Find where the given text appears and provide that cell's center as (X, Y) coordinate. 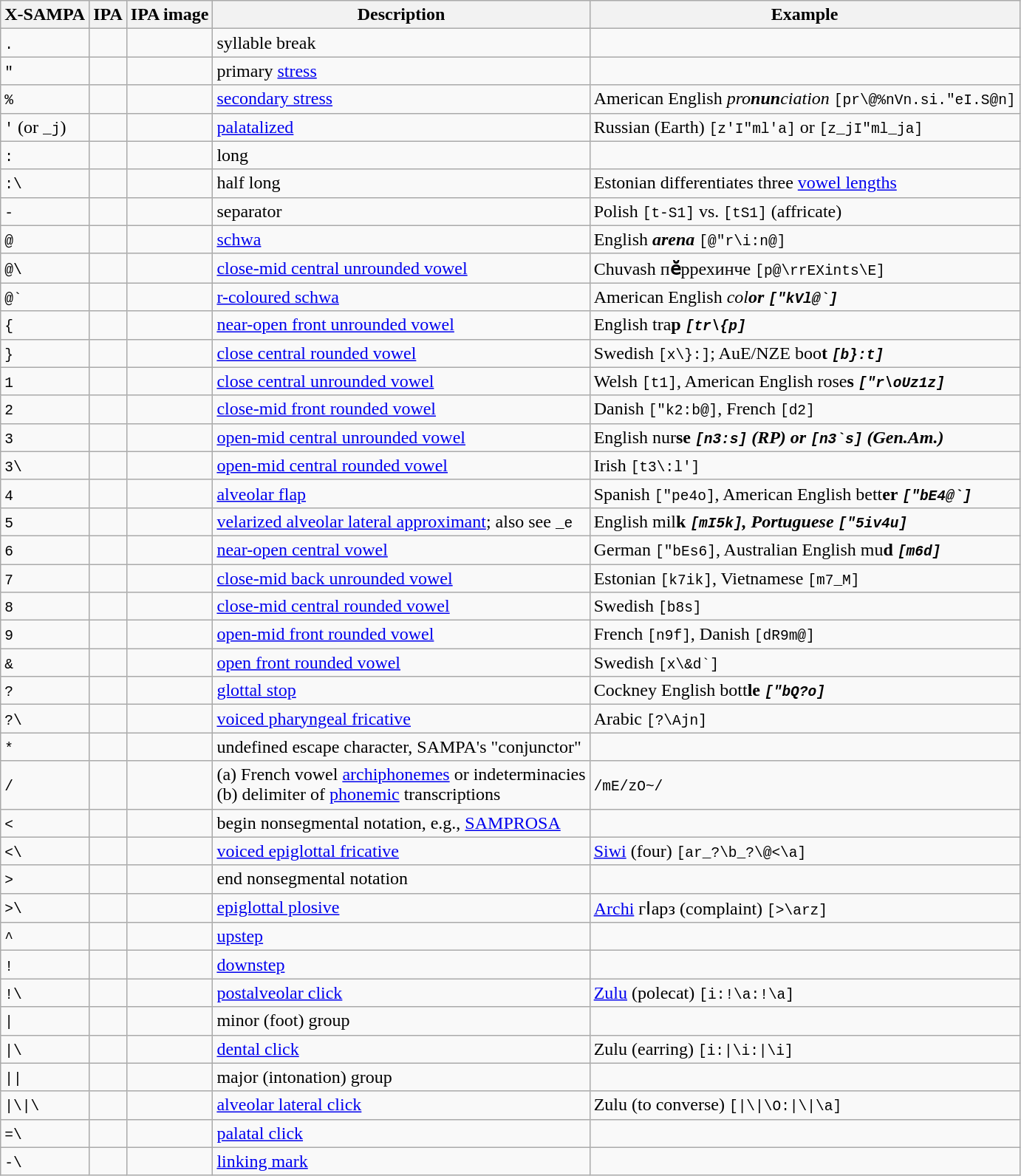
7 (45, 578)
English arena [@"r\i:n@] (805, 239)
near-open front unrounded vowel (401, 325)
close-mid central rounded vowel (401, 606)
1 (45, 381)
open-mid central rounded vowel (401, 465)
=\ (45, 1133)
separator (401, 211)
English milk [mI5k], Portuguese ["5iv4u] (805, 522)
Swedish [x\}:]; AuE/NZE boot [b}:t] (805, 353)
English nurse [n3:s] (RP) or [n3`s] (Gen.Am.) (805, 437)
Russian (Earth) [z'I"ml'a] or [z_jI"ml_ja] (805, 127)
Spanish ["pe4o], American English better ["bE4@`] (805, 493)
!\ (45, 993)
begin nonsegmental notation, e.g., SAMPROSA (401, 823)
epiglottal plosive (401, 908)
} (45, 353)
American English color ["kVl@`] (805, 297)
? (45, 691)
Danish ["k2:b@], French [d2] (805, 409)
Description (401, 15)
Welsh [t1], American English roses ["r\oUz1z] (805, 381)
Zulu (earring) [i:|\i:|\i] (805, 1049)
^ (45, 937)
IPA image (170, 15)
Polish [t-S1] vs. [tS1] (affricate) (805, 211)
|| (45, 1077)
! (45, 965)
| (45, 1021)
9 (45, 635)
< (45, 823)
3 (45, 437)
4 (45, 493)
syllable break (401, 43)
voiced epiglottal fricative (401, 851)
" (45, 71)
alveolar flap (401, 493)
half long (401, 183)
3\ (45, 465)
@ (45, 239)
{ (45, 325)
:\ (45, 183)
Estonian differentiates three vowel lengths (805, 183)
Zulu (polecat) [i:!\a:!\a] (805, 993)
IPA (108, 15)
8 (45, 606)
close central rounded vowel (401, 353)
: (45, 155)
long (401, 155)
(a) French vowel archiphonemes or indeterminacies(b) delimiter of phonemic transcriptions (401, 784)
?\ (45, 719)
close-mid front rounded vowel (401, 409)
major (intonation) group (401, 1077)
5 (45, 522)
Swedish [b8s] (805, 606)
Zulu (to converse) [|\|\O:|\|\a] (805, 1105)
close central unrounded vowel (401, 381)
<\ (45, 851)
close-mid back unrounded vowel (401, 578)
-\ (45, 1161)
linking mark (401, 1161)
|\|\ (45, 1105)
secondary stress (401, 99)
/mE/zO~/ (805, 784)
Cockney English bottle ["bQ?o] (805, 691)
' (or _j) (45, 127)
alveolar lateral click (401, 1105)
Estonian [k7ik], Vietnamese [m7_M] (805, 578)
voiced pharyngeal fricative (401, 719)
open-mid front rounded vowel (401, 635)
schwa (401, 239)
end nonsegmental notation (401, 879)
undefined escape character, SAMPA's "conjunctor" (401, 747)
postalveolar click (401, 993)
velarized alveolar lateral approximant; also see _e (401, 522)
& (45, 663)
near-open central vowel (401, 550)
. (45, 43)
downstep (401, 965)
dental click (401, 1049)
- (45, 211)
palatal click (401, 1133)
> (45, 879)
Example (805, 15)
6 (45, 550)
X-SAMPA (45, 15)
/ (45, 784)
* (45, 747)
Irish [t3\:l'] (805, 465)
close-mid central unrounded vowel (401, 268)
palatalized (401, 127)
minor (foot) group (401, 1021)
primary stress (401, 71)
% (45, 99)
@\ (45, 268)
glottal stop (401, 691)
2 (45, 409)
German ["bEs6], Australian English mud [m6d] (805, 550)
English trap [tr\{p] (805, 325)
open front rounded vowel (401, 663)
upstep (401, 937)
|\ (45, 1049)
Swedish [x\&d`] (805, 663)
@` (45, 297)
American English pronunciation [pr\@%nVn.si."eI.S@n] (805, 99)
>\ (45, 908)
Archi гӀарз (complaint) [>\arz] (805, 908)
Arabic [?\Ajn] (805, 719)
r-coloured schwa (401, 297)
Siwi (four) [ar_?\b_?\@<\a] (805, 851)
open-mid central unrounded vowel (401, 437)
Chuvash пӗррехинче [p@\rrEXints\E] (805, 268)
French [n9f], Danish [dR9m@] (805, 635)
